Find where the given text appears and provide that cell's center as [X, Y] coordinate. 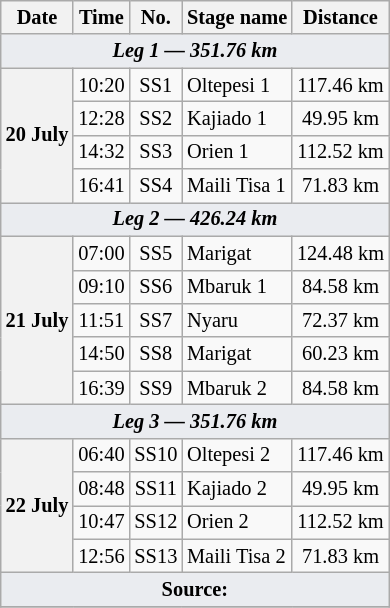
SS10 [156, 455]
06:40 [101, 455]
Oltepesi 1 [237, 85]
Mbaruk 1 [237, 287]
12:28 [101, 118]
14:32 [101, 152]
SS3 [156, 152]
SS2 [156, 118]
10:47 [101, 522]
Nyaru [237, 320]
Distance [340, 17]
20 July [38, 136]
22 July [38, 506]
21 July [38, 320]
Orien 1 [237, 152]
16:39 [101, 388]
14:50 [101, 354]
124.48 km [340, 253]
Mbaruk 2 [237, 388]
SS7 [156, 320]
Kajiado 2 [237, 489]
SS8 [156, 354]
Oltepesi 2 [237, 455]
SS4 [156, 186]
12:56 [101, 556]
SS12 [156, 522]
Orien 2 [237, 522]
Stage name [237, 17]
Maili Tisa 1 [237, 186]
07:00 [101, 253]
11:51 [101, 320]
Maili Tisa 2 [237, 556]
10:20 [101, 85]
Time [101, 17]
SS9 [156, 388]
SS13 [156, 556]
SS11 [156, 489]
Leg 3 — 351.76 km [195, 421]
Date [38, 17]
08:48 [101, 489]
SS1 [156, 85]
Source: [195, 589]
09:10 [101, 287]
SS5 [156, 253]
72.37 km [340, 320]
SS6 [156, 287]
Leg 2 — 426.24 km [195, 219]
No. [156, 17]
Leg 1 — 351.76 km [195, 51]
16:41 [101, 186]
60.23 km [340, 354]
Kajiado 1 [237, 118]
